Determine the [x, y] coordinate at the center of the cell enclosing the given text.  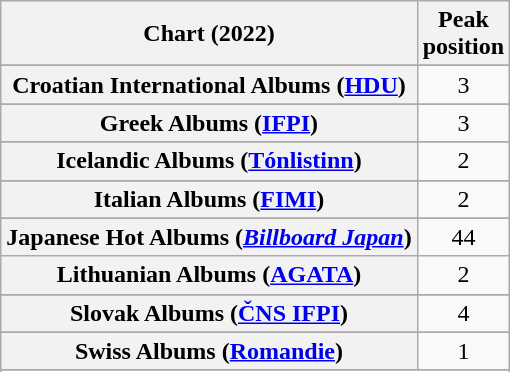
Icelandic Albums (Tónlistinn) [209, 161]
Swiss Albums (Romandie) [209, 351]
Italian Albums (FIMI) [209, 199]
Croatian International Albums (HDU) [209, 85]
Chart (2022) [209, 34]
Peakposition [463, 34]
4 [463, 313]
Lithuanian Albums (AGATA) [209, 275]
Greek Albums (IFPI) [209, 123]
1 [463, 351]
Slovak Albums (ČNS IFPI) [209, 313]
44 [463, 237]
Japanese Hot Albums (Billboard Japan) [209, 237]
